Search for the cell housing the specified text and yield its (X, Y) center coordinate. 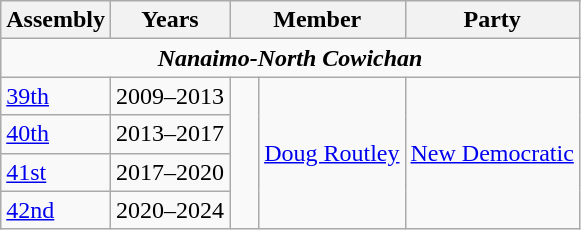
42nd (56, 210)
2009–2013 (170, 96)
2020–2024 (170, 210)
40th (56, 134)
41st (56, 172)
Years (170, 20)
Party (492, 20)
39th (56, 96)
Assembly (56, 20)
2017–2020 (170, 172)
2013–2017 (170, 134)
Doug Routley (332, 153)
Nanaimo-North Cowichan (290, 58)
Member (318, 20)
New Democratic (492, 153)
